Output the [x, y] coordinate of the center of the cell containing the given text.  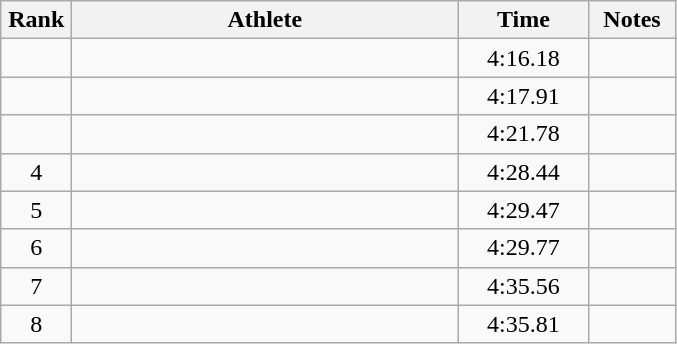
4:35.81 [524, 324]
4 [36, 172]
7 [36, 286]
4:29.47 [524, 210]
4:17.91 [524, 96]
5 [36, 210]
4:29.77 [524, 248]
4:21.78 [524, 134]
4:28.44 [524, 172]
4:16.18 [524, 58]
Rank [36, 20]
6 [36, 248]
4:35.56 [524, 286]
Athlete [265, 20]
8 [36, 324]
Time [524, 20]
Notes [632, 20]
